Detect which cell encompasses the target text, then output its [x, y] center coordinate. 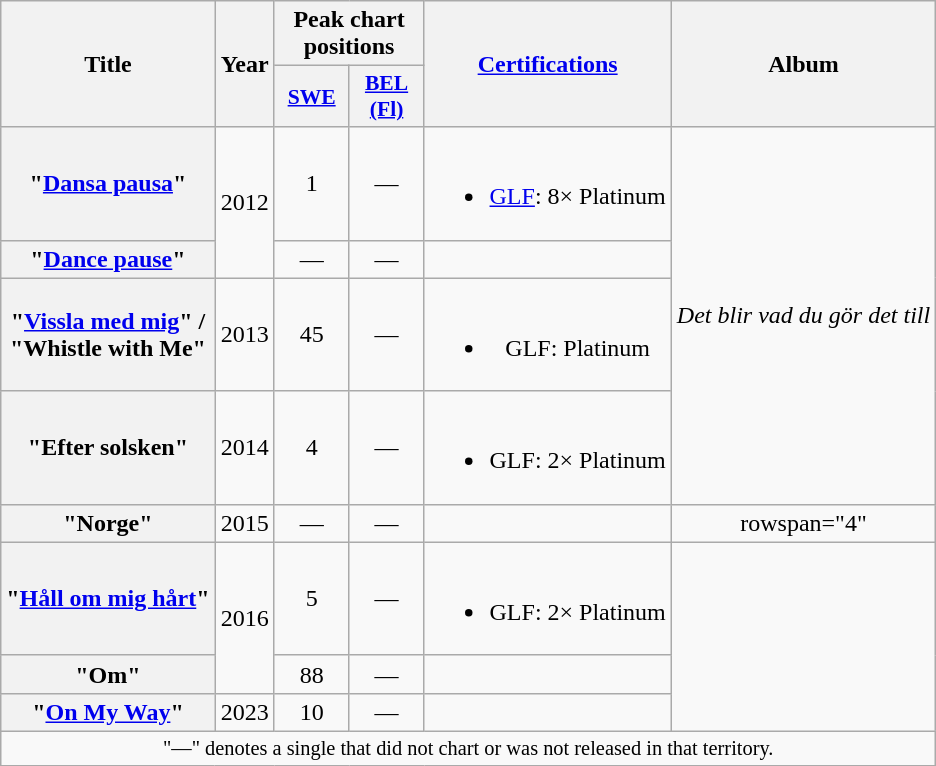
45 [312, 334]
2013 [244, 334]
"Om" [108, 674]
"—" denotes a single that did not chart or was not released in that territory. [468, 748]
SWE [312, 96]
"On My Way" [108, 712]
1 [312, 184]
Album [803, 64]
88 [312, 674]
2023 [244, 712]
2015 [244, 523]
"Efter solsken" [108, 448]
2016 [244, 618]
Year [244, 64]
rowspan="4" [803, 523]
2014 [244, 448]
GLF: Platinum [548, 334]
"Vissla med mig" / "Whistle with Me" [108, 334]
BEL (Fl) [386, 96]
Certifications [548, 64]
GLF: 8× Platinum [548, 184]
Title [108, 64]
"Norge" [108, 523]
5 [312, 598]
10 [312, 712]
"Dansa pausa" [108, 184]
2012 [244, 202]
"Håll om mig hårt" [108, 598]
Det blir vad du gör det till [803, 316]
"Dance pause" [108, 259]
4 [312, 448]
Peak chart positions [349, 34]
